Find where the given text appears and provide that cell's center as (x, y) coordinate. 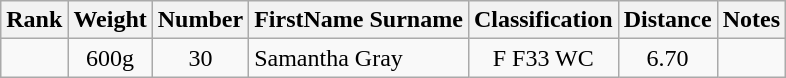
30 (200, 58)
Classification (543, 20)
600g (110, 58)
Rank (34, 20)
Notes (751, 20)
6.70 (668, 58)
Samantha Gray (359, 58)
Weight (110, 20)
F F33 WC (543, 58)
Number (200, 20)
FirstName Surname (359, 20)
Distance (668, 20)
